Search for the cell housing the specified text and yield its (X, Y) center coordinate. 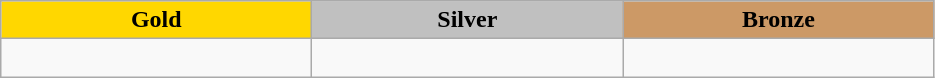
Bronze (778, 20)
Gold (156, 20)
Silver (468, 20)
